From the cell containing the given text, extract its center point as (x, y) coordinate. 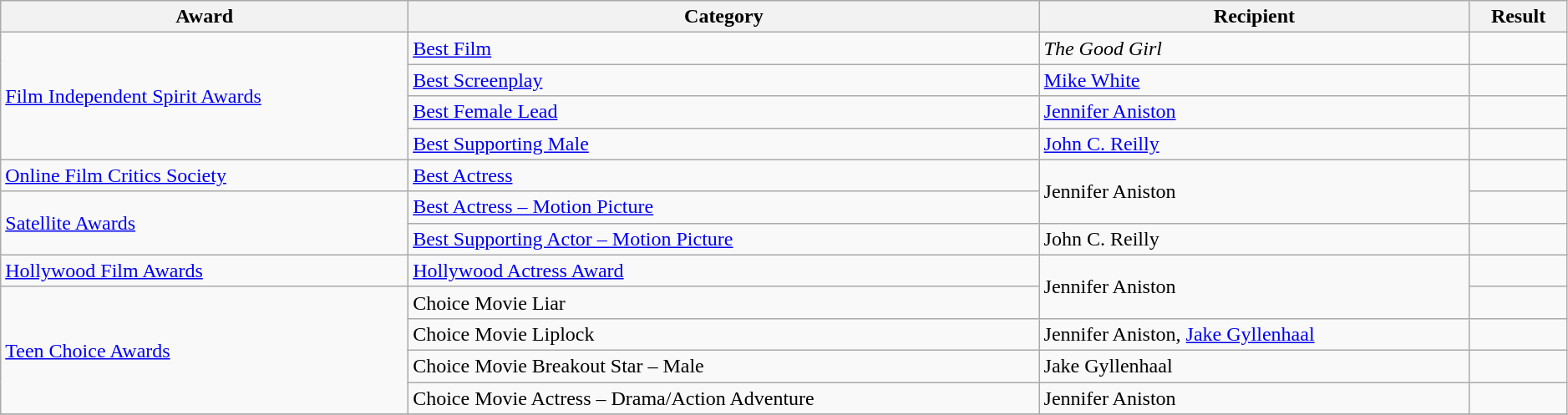
Jennifer Aniston, Jake Gyllenhaal (1255, 334)
Hollywood Actress Award (723, 271)
The Good Girl (1255, 48)
Best Screenplay (723, 80)
Mike White (1255, 80)
Award (205, 17)
Jake Gyllenhaal (1255, 366)
Best Actress – Motion Picture (723, 207)
Best Supporting Male (723, 144)
Teen Choice Awards (205, 350)
Best Supporting Actor – Motion Picture (723, 239)
Satellite Awards (205, 223)
Choice Movie Breakout Star – Male (723, 366)
Category (723, 17)
Online Film Critics Society (205, 175)
Best Female Lead (723, 112)
Recipient (1255, 17)
Result (1519, 17)
Film Independent Spirit Awards (205, 96)
Choice Movie Actress – Drama/Action Adventure (723, 398)
Best Actress (723, 175)
Choice Movie Liar (723, 302)
Choice Movie Liplock (723, 334)
Hollywood Film Awards (205, 271)
Best Film (723, 48)
